Return [X, Y] of the center of cell containing provided text 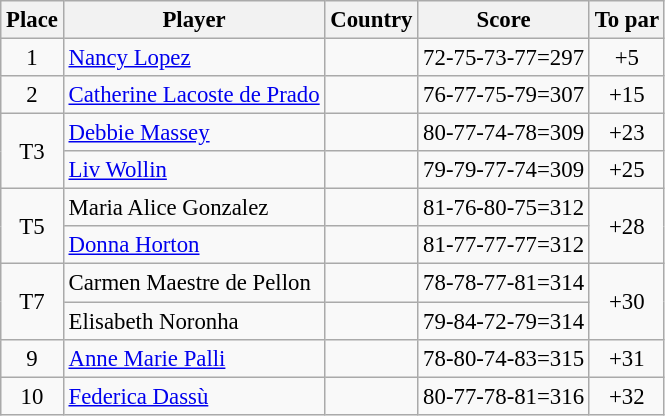
2 [32, 95]
9 [32, 358]
78-80-74-83=315 [504, 358]
+30 [626, 302]
Federica Dassù [194, 396]
+23 [626, 133]
+28 [626, 226]
10 [32, 396]
Score [504, 20]
78-78-77-81=314 [504, 283]
To par [626, 20]
79-84-72-79=314 [504, 321]
Debbie Massey [194, 133]
Maria Alice Gonzalez [194, 208]
T7 [32, 302]
+5 [626, 58]
Liv Wollin [194, 170]
Nancy Lopez [194, 58]
Player [194, 20]
T5 [32, 226]
Place [32, 20]
Catherine Lacoste de Prado [194, 95]
+15 [626, 95]
Anne Marie Palli [194, 358]
Donna Horton [194, 245]
81-77-77-77=312 [504, 245]
+31 [626, 358]
Country [372, 20]
80-77-74-78=309 [504, 133]
76-77-75-79=307 [504, 95]
79-79-77-74=309 [504, 170]
Carmen Maestre de Pellon [194, 283]
1 [32, 58]
81-76-80-75=312 [504, 208]
80-77-78-81=316 [504, 396]
+25 [626, 170]
Elisabeth Noronha [194, 321]
+32 [626, 396]
T3 [32, 152]
72-75-73-77=297 [504, 58]
